Scan for the cell matching the given text and deliver its (x, y) coordinate at center. 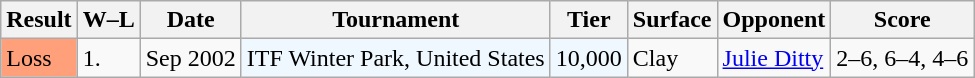
2–6, 6–4, 4–6 (902, 58)
Julie Ditty (774, 58)
Surface (672, 20)
10,000 (588, 58)
Clay (672, 58)
1. (108, 58)
ITF Winter Park, United States (396, 58)
Tier (588, 20)
Opponent (774, 20)
W–L (108, 20)
Date (190, 20)
Loss (39, 58)
Result (39, 20)
Sep 2002 (190, 58)
Score (902, 20)
Tournament (396, 20)
